For the text-containing cell, return its midpoint in [x, y] coordinate format. 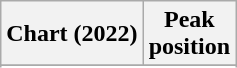
Peakposition [189, 34]
Chart (2022) [72, 34]
